Locate the cell with the specified text and output its (x, y) center coordinate. 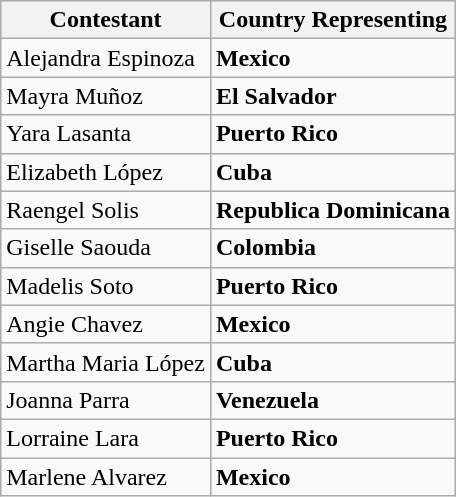
Yara Lasanta (106, 134)
Marlene Alvarez (106, 477)
Martha Maria López (106, 362)
Lorraine Lara (106, 438)
Venezuela (332, 400)
Elizabeth López (106, 172)
El Salvador (332, 96)
Joanna Parra (106, 400)
Madelis Soto (106, 286)
Colombia (332, 248)
Contestant (106, 20)
Angie Chavez (106, 324)
Mayra Muñoz (106, 96)
Country Representing (332, 20)
Republica Dominicana (332, 210)
Alejandra Espinoza (106, 58)
Raengel Solis (106, 210)
Giselle Saouda (106, 248)
